Find where the given text appears and provide that cell's center as [X, Y] coordinate. 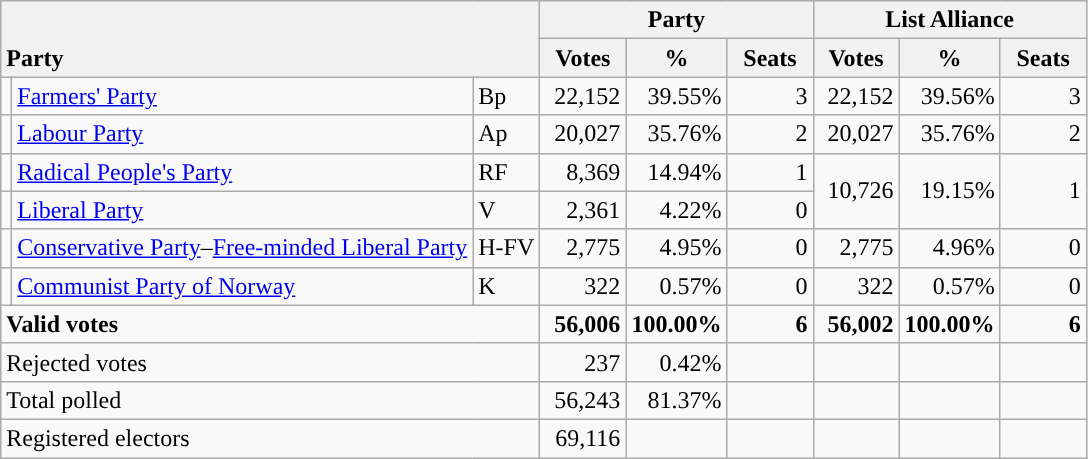
Bp [506, 96]
Rejected votes [270, 362]
4.96% [950, 248]
39.55% [676, 96]
Communist Party of Norway [242, 286]
39.56% [950, 96]
Conservative Party–Free-minded Liberal Party [242, 248]
56,006 [583, 324]
Ap [506, 134]
0.42% [676, 362]
237 [583, 362]
Farmers' Party [242, 96]
56,243 [583, 400]
4.22% [676, 210]
10,726 [856, 191]
Liberal Party [242, 210]
56,002 [856, 324]
K [506, 286]
V [506, 210]
Valid votes [270, 324]
4.95% [676, 248]
69,116 [583, 438]
14.94% [676, 172]
Radical People's Party [242, 172]
Total polled [270, 400]
Registered electors [270, 438]
8,369 [583, 172]
19.15% [950, 191]
RF [506, 172]
81.37% [676, 400]
List Alliance [950, 20]
H-FV [506, 248]
2,361 [583, 210]
Labour Party [242, 134]
